Identify which cell holds the provided text, then report its [X, Y] central coordinate. 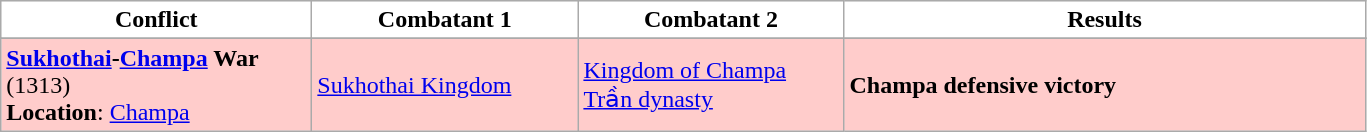
Results [1104, 20]
Sukhothai Kingdom [445, 85]
Champa defensive victory [1104, 85]
Combatant 2 [711, 20]
Kingdom of ChampaTrần dynasty [711, 85]
Combatant 1 [445, 20]
Sukhothai-Champa War (1313)Location: Champa [156, 85]
Conflict [156, 20]
